Identify which cell holds the provided text, then report its (x, y) central coordinate. 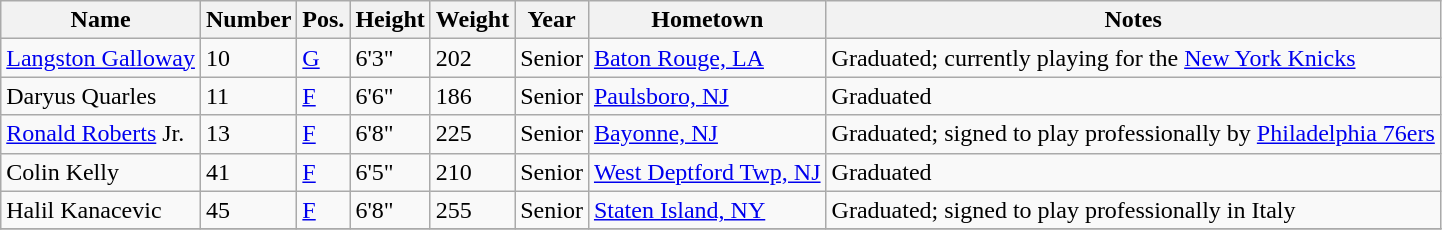
Pos. (324, 20)
6'5" (390, 172)
10 (248, 58)
41 (248, 172)
Daryus Quarles (101, 96)
Graduated; signed to play professionally by Philadelphia 76ers (1133, 134)
11 (248, 96)
G (324, 58)
Number (248, 20)
Name (101, 20)
Notes (1133, 20)
Graduated; signed to play professionally in Italy (1133, 210)
Year (552, 20)
Staten Island, NY (707, 210)
Graduated; currently playing for the New York Knicks (1133, 58)
West Deptford Twp, NJ (707, 172)
210 (472, 172)
Halil Kanacevic (101, 210)
255 (472, 210)
186 (472, 96)
Ronald Roberts Jr. (101, 134)
225 (472, 134)
Hometown (707, 20)
Height (390, 20)
Weight (472, 20)
6'6" (390, 96)
Bayonne, NJ (707, 134)
202 (472, 58)
Colin Kelly (101, 172)
45 (248, 210)
Paulsboro, NJ (707, 96)
13 (248, 134)
Langston Galloway (101, 58)
Baton Rouge, LA (707, 58)
6'3" (390, 58)
